Extract the [x, y] coordinate from the center of the cell holding the provided text.  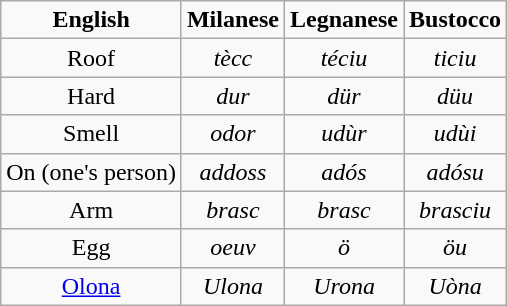
Roof [92, 58]
Ulona [232, 286]
English [92, 20]
Hard [92, 96]
öu [456, 248]
odor [232, 134]
Milanese [232, 20]
Urona [344, 286]
Uòna [456, 286]
ticiu [456, 58]
adósu [456, 172]
dur [232, 96]
téciu [344, 58]
Egg [92, 248]
oeuv [232, 248]
Arm [92, 210]
Smell [92, 134]
düu [456, 96]
udùi [456, 134]
tècc [232, 58]
brasciu [456, 210]
Legnanese [344, 20]
addoss [232, 172]
adós [344, 172]
dür [344, 96]
udùr [344, 134]
ö [344, 248]
Bustocco [456, 20]
Olona [92, 286]
On (one's person) [92, 172]
